Capture the cell that displays the provided text and extract its (X, Y) central coordinate. 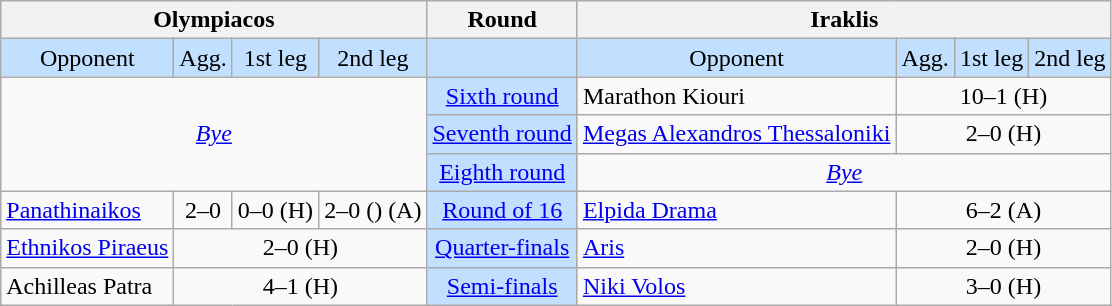
Olympiacos (214, 20)
Eighth round (502, 172)
Round of 16 (502, 210)
Elpida Drama (736, 210)
0–0 (H) (275, 210)
Sixth round (502, 96)
Niki Volos (736, 286)
Round (502, 20)
2–0 (203, 210)
Megas Alexandros Thessaloniki (736, 134)
Achilleas Patra (88, 286)
Iraklis (844, 20)
Quarter-finals (502, 248)
Semi-finals (502, 286)
Ethnikos Piraeus (88, 248)
10–1 (H) (1004, 96)
6–2 (A) (1004, 210)
4–1 (H) (300, 286)
Panathinaikos (88, 210)
Marathon Kiouri (736, 96)
2–0 () (A) (373, 210)
Seventh round (502, 134)
3–0 (H) (1004, 286)
Aris (736, 248)
